Detect which cell encompasses the target text, then output its [X, Y] center coordinate. 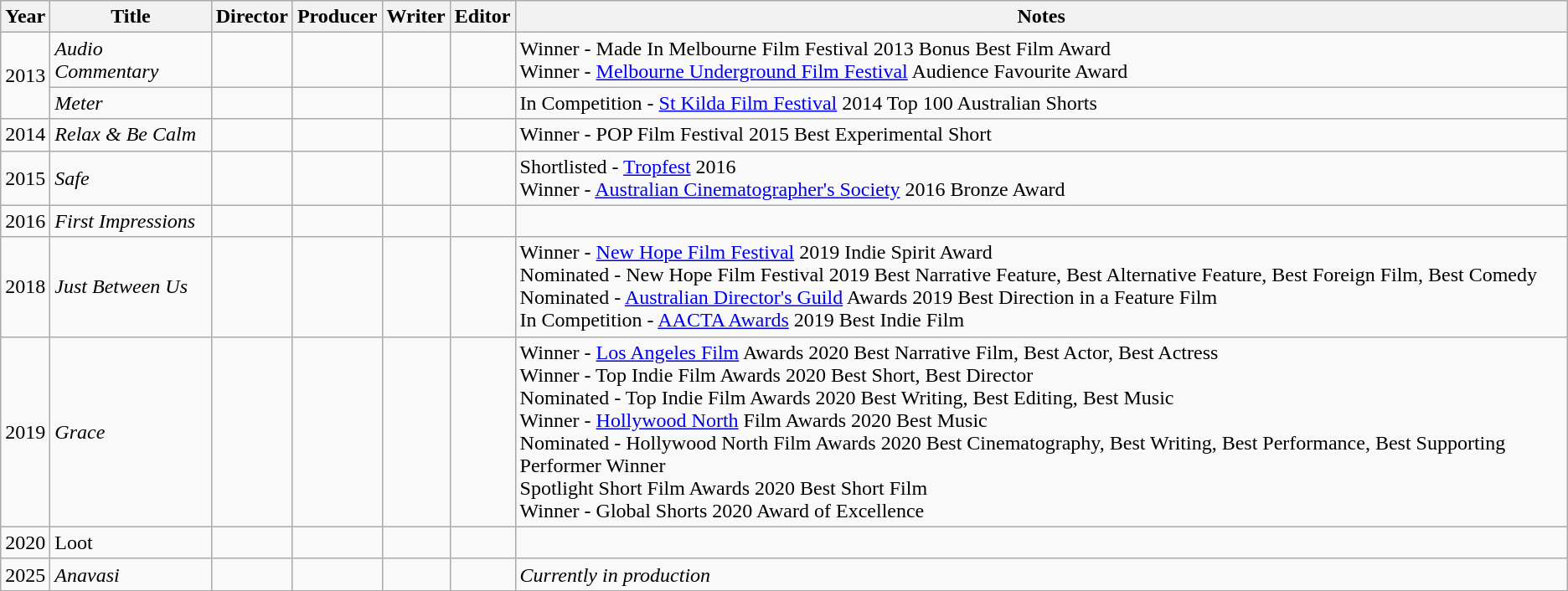
First Impressions [131, 221]
Winner - POP Film Festival 2015 Best Experimental Short [1041, 135]
Grace [131, 432]
Audio Commentary [131, 60]
2019 [25, 432]
Notes [1041, 17]
Winner - Made In Melbourne Film Festival 2013 Bonus Best Film AwardWinner - Melbourne Underground Film Festival Audience Favourite Award [1041, 60]
Currently in production [1041, 574]
2013 [25, 75]
2018 [25, 286]
Title [131, 17]
In Competition - St Kilda Film Festival 2014 Top 100 Australian Shorts [1041, 103]
2020 [25, 542]
Anavasi [131, 574]
2014 [25, 135]
2015 [25, 177]
Loot [131, 542]
Director [251, 17]
Relax & Be Calm [131, 135]
2025 [25, 574]
Year [25, 17]
Safe [131, 177]
2016 [25, 221]
Writer [415, 17]
Meter [131, 103]
Producer [337, 17]
Shortlisted - Tropfest 2016Winner - Australian Cinematographer's Society 2016 Bronze Award [1041, 177]
Just Between Us [131, 286]
Editor [482, 17]
